Identify which cell holds the provided text, then report its (X, Y) central coordinate. 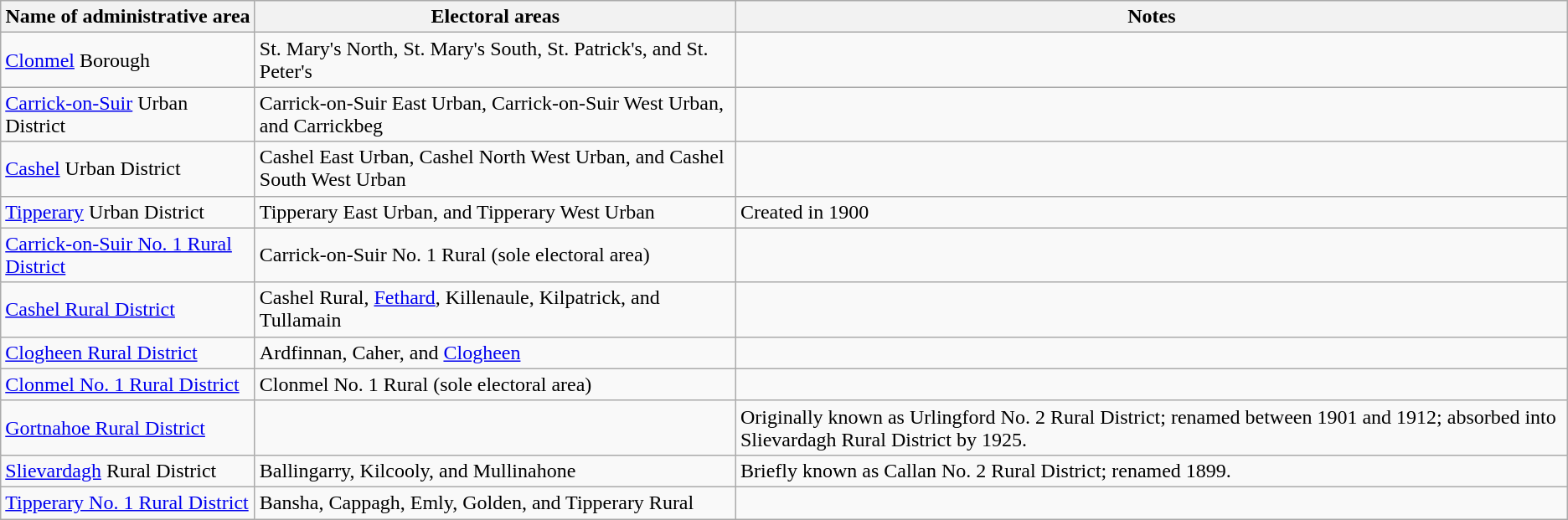
St. Mary's North, St. Mary's South, St. Patrick's, and St. Peter's (495, 60)
Cashel Rural, Fethard, Killenaule, Kilpatrick, and Tullamain (495, 310)
Bansha, Cappagh, Emly, Golden, and Tipperary Rural (495, 502)
Clonmel No. 1 Rural (sole electoral area) (495, 384)
Carrick-on-Suir No. 1 Rural District (128, 255)
Clonmel Borough (128, 60)
Briefly known as Callan No. 2 Rural District; renamed 1899. (1151, 471)
Notes (1151, 17)
Carrick-on-Suir East Urban, Carrick-on-Suir West Urban, and Carrickbeg (495, 114)
Tipperary Urban District (128, 212)
Gortnahoe Rural District (128, 427)
Cashel Urban District (128, 169)
Electoral areas (495, 17)
Ballingarry, Kilcooly, and Mullinahone (495, 471)
Name of administrative area (128, 17)
Carrick-on-Suir Urban District (128, 114)
Clonmel No. 1 Rural District (128, 384)
Tipperary No. 1 Rural District (128, 502)
Ardfinnan, Caher, and Clogheen (495, 353)
Tipperary East Urban, and Tipperary West Urban (495, 212)
Clogheen Rural District (128, 353)
Originally known as Urlingford No. 2 Rural District; renamed between 1901 and 1912; absorbed into Slievardagh Rural District by 1925. (1151, 427)
Created in 1900 (1151, 212)
Cashel East Urban, Cashel North West Urban, and Cashel South West Urban (495, 169)
Carrick-on-Suir No. 1 Rural (sole electoral area) (495, 255)
Cashel Rural District (128, 310)
Slievardagh Rural District (128, 471)
